Identify which cell holds the provided text, then report its (X, Y) central coordinate. 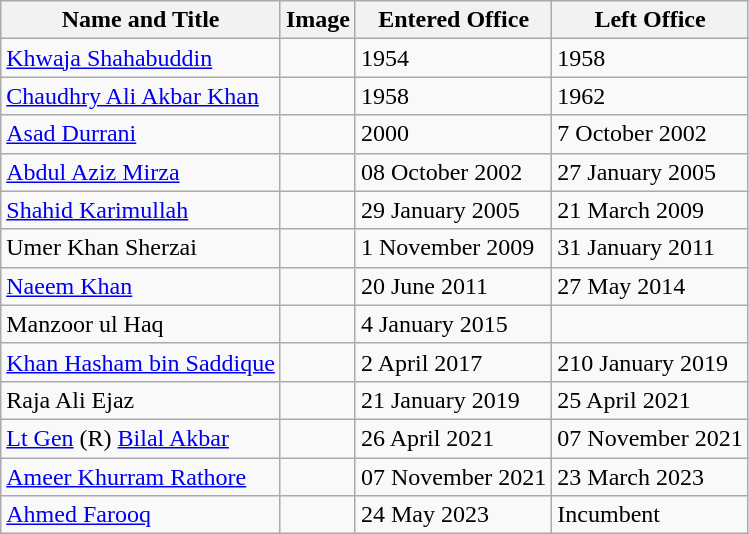
Chaudhry Ali Akbar Khan (141, 96)
7 October 2002 (650, 134)
Manzoor ul Haq (141, 324)
Left Office (650, 20)
26 April 2021 (453, 438)
27 January 2005 (650, 172)
Ameer Khurram Rathore (141, 477)
21 March 2009 (650, 210)
31 January 2011 (650, 248)
Incumbent (650, 515)
Shahid Karimullah (141, 210)
1954 (453, 58)
2 April 2017 (453, 362)
1 November 2009 (453, 248)
210 January 2019 (650, 362)
27 May 2014 (650, 286)
1962 (650, 96)
Entered Office (453, 20)
Ahmed Farooq (141, 515)
08 October 2002 (453, 172)
Name and Title (141, 20)
Asad Durrani (141, 134)
Lt Gen (R) Bilal Akbar (141, 438)
29 January 2005 (453, 210)
23 March 2023 (650, 477)
Khan Hasham bin Saddique (141, 362)
2000 (453, 134)
4 January 2015 (453, 324)
Abdul Aziz Mirza (141, 172)
Khwaja Shahabuddin (141, 58)
25 April 2021 (650, 400)
20 June 2011 (453, 286)
Image (318, 20)
24 May 2023 (453, 515)
21 January 2019 (453, 400)
Umer Khan Sherzai (141, 248)
Raja Ali Ejaz (141, 400)
Naeem Khan (141, 286)
